Search for the cell housing the specified text and yield its [X, Y] center coordinate. 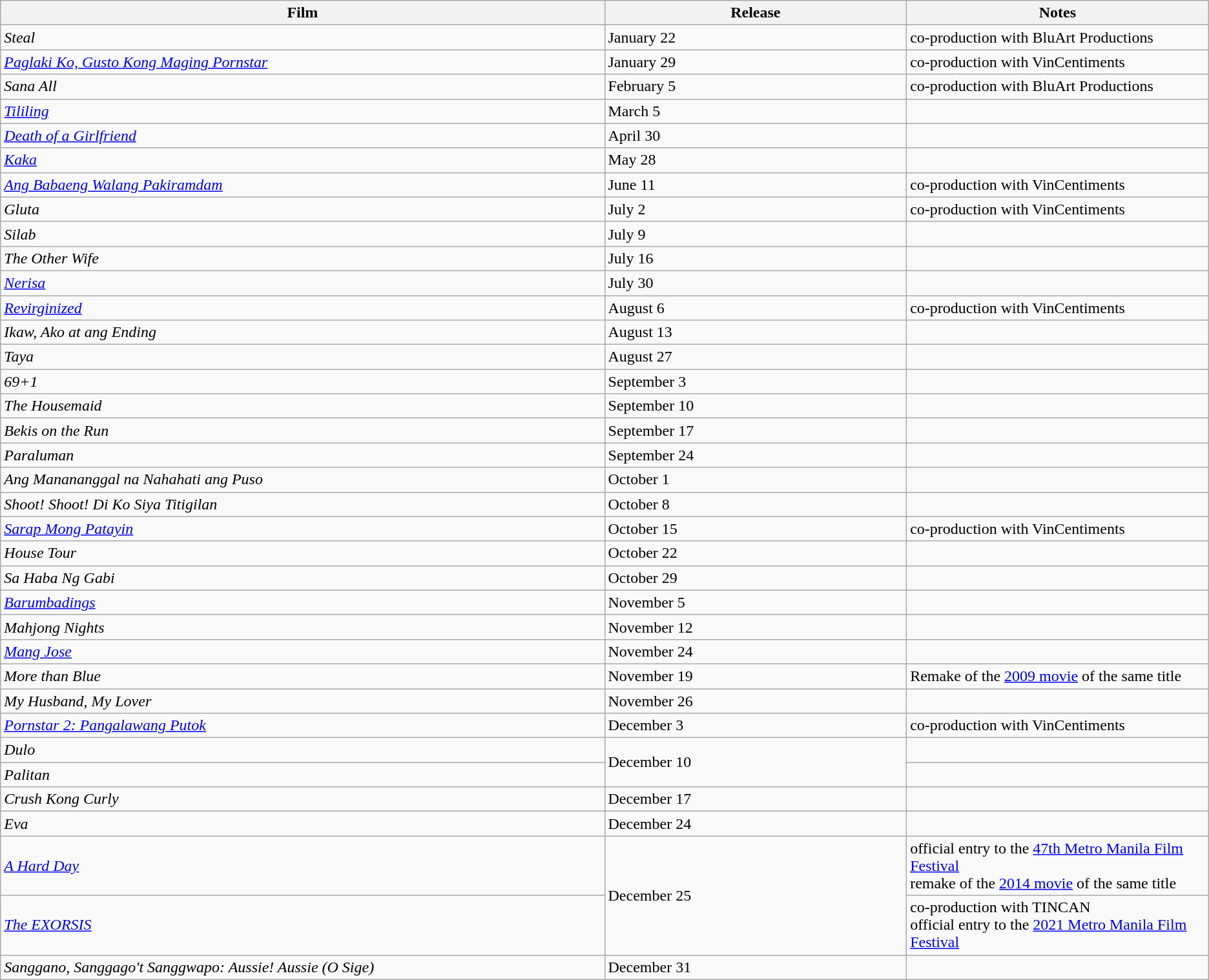
July 2 [756, 209]
Kaka [302, 160]
Notes [1058, 13]
November 26 [756, 700]
Sa Haba Ng Gabi [302, 578]
October 15 [756, 529]
Tililing [302, 111]
Pornstar 2: Pangalawang Putok [302, 726]
October 1 [756, 480]
My Husband, My Lover [302, 700]
July 9 [756, 234]
May 28 [756, 160]
Nerisa [302, 283]
Revirginized [302, 308]
December 10 [756, 762]
December 31 [756, 967]
House Tour [302, 553]
Mang Jose [302, 651]
Sarap Mong Patayin [302, 529]
December 25 [756, 895]
Taya [302, 357]
September 3 [756, 382]
Film [302, 13]
Paraluman [302, 455]
Ang Manananggal na Nahahati ang Puso [302, 480]
A Hard Day [302, 866]
August 6 [756, 308]
November 5 [756, 602]
January 29 [756, 62]
Eva [302, 824]
co-production with TINCANofficial entry to the 2021 Metro Manila Film Festival [1058, 925]
July 16 [756, 258]
December 3 [756, 726]
Paglaki Ko, Gusto Kong Maging Pornstar [302, 62]
Shoot! Shoot! Di Ko Siya Titigilan [302, 504]
August 27 [756, 357]
September 17 [756, 431]
The Housemaid [302, 406]
The Other Wife [302, 258]
November 12 [756, 627]
June 11 [756, 185]
Palitan [302, 775]
Crush Kong Curly [302, 799]
More than Blue [302, 676]
October 8 [756, 504]
Ikaw, Ako at ang Ending [302, 332]
December 17 [756, 799]
October 29 [756, 578]
September 24 [756, 455]
October 22 [756, 553]
September 10 [756, 406]
Sana All [302, 87]
January 22 [756, 37]
Mahjong Nights [302, 627]
Ang Babaeng Walang Pakiramdam [302, 185]
February 5 [756, 87]
November 19 [756, 676]
69+1 [302, 382]
Bekis on the Run [302, 431]
Gluta [302, 209]
August 13 [756, 332]
Sanggano, Sanggago't Sanggwapo: Aussie! Aussie (O Sige) [302, 967]
Dulo [302, 750]
December 24 [756, 824]
Barumbadings [302, 602]
The EXORSIS [302, 925]
Steal [302, 37]
Death of a Girlfriend [302, 136]
November 24 [756, 651]
April 30 [756, 136]
March 5 [756, 111]
official entry to the 47th Metro Manila Film Festival remake of the 2014 movie of the same title [1058, 866]
July 30 [756, 283]
Release [756, 13]
Remake of the 2009 movie of the same title [1058, 676]
Silab [302, 234]
